Return (x, y) of the center of cell containing provided text 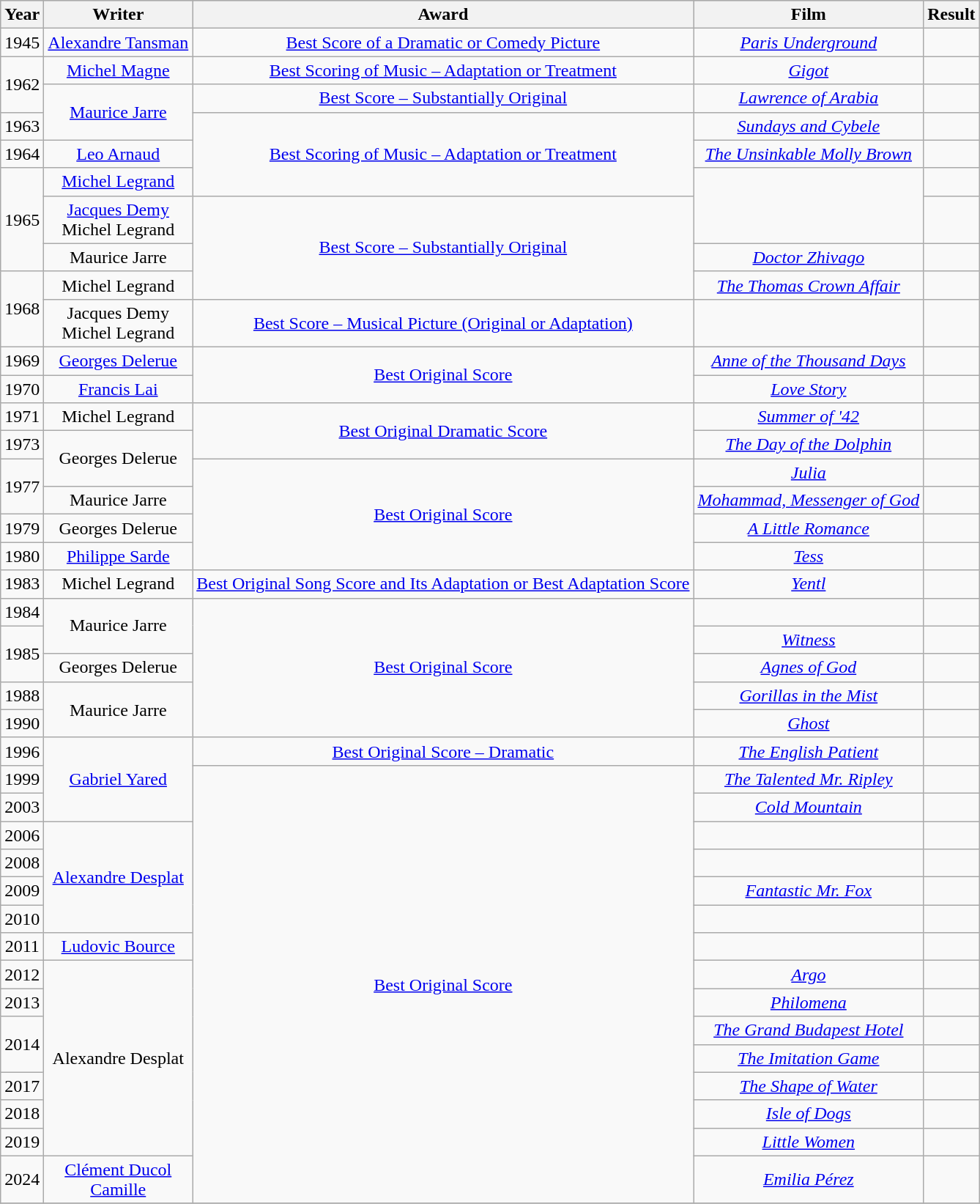
Agnes of God (809, 668)
2011 (22, 947)
1985 (22, 654)
Year (22, 15)
2018 (22, 1114)
Best Score – Musical Picture (Original or Adaptation) (443, 322)
Paris Underground (809, 43)
Film (809, 15)
Anne of the Thousand Days (809, 361)
2024 (22, 1180)
2009 (22, 891)
1988 (22, 695)
Philippe Sarde (119, 556)
Best Original Song Score and Its Adaptation or Best Adaptation Score (443, 584)
2008 (22, 863)
1990 (22, 723)
Love Story (809, 389)
Sundays and Cybele (809, 126)
2003 (22, 807)
Little Women (809, 1142)
Julia (809, 473)
Best Original Score – Dramatic (443, 751)
Lawrence of Arabia (809, 98)
Doctor Zhivago (809, 257)
The Shape of Water (809, 1086)
Ludovic Bource (119, 947)
1977 (22, 487)
1945 (22, 43)
2012 (22, 975)
1970 (22, 389)
Result (951, 15)
1980 (22, 556)
Witness (809, 640)
Best Original Dramatic Score (443, 431)
1965 (22, 220)
Best Score of a Dramatic or Comedy Picture (443, 43)
2010 (22, 919)
1962 (22, 84)
Alexandre Tansman (119, 43)
1979 (22, 528)
Summer of '42 (809, 417)
Gabriel Yared (119, 779)
Ghost (809, 723)
1996 (22, 751)
Gigot (809, 70)
The Imitation Game (809, 1058)
Mohammad, Messenger of God (809, 501)
Michel Magne (119, 70)
Tess (809, 556)
2013 (22, 1002)
Yentl (809, 584)
2019 (22, 1142)
Award (443, 15)
Francis Lai (119, 389)
A Little Romance (809, 528)
1964 (22, 154)
Emilia Pérez (809, 1180)
Writer (119, 15)
1963 (22, 126)
Argo (809, 975)
The Grand Budapest Hotel (809, 1030)
2017 (22, 1086)
Fantastic Mr. Fox (809, 891)
Isle of Dogs (809, 1114)
Clément DucolCamille (119, 1180)
Cold Mountain (809, 807)
2014 (22, 1044)
2006 (22, 835)
The Thomas Crown Affair (809, 285)
Leo Arnaud (119, 154)
1983 (22, 584)
1971 (22, 417)
1973 (22, 445)
The Day of the Dolphin (809, 445)
Philomena (809, 1002)
1999 (22, 779)
The English Patient (809, 751)
Gorillas in the Mist (809, 695)
1968 (22, 309)
1969 (22, 361)
The Talented Mr. Ripley (809, 779)
1984 (22, 612)
The Unsinkable Molly Brown (809, 154)
